Find where the given text appears and provide that cell's center as [x, y] coordinate. 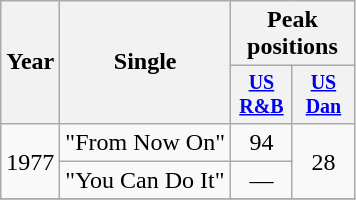
1977 [30, 161]
"From Now On" [146, 142]
Peak positions [292, 34]
Single [146, 62]
"You Can Do It" [146, 180]
USR&B [261, 94]
— [261, 180]
Year [30, 62]
USDan [323, 94]
94 [261, 142]
28 [323, 161]
